Pinpoint the cell where the given text exists, returning its [x, y] midpoint coordinate. 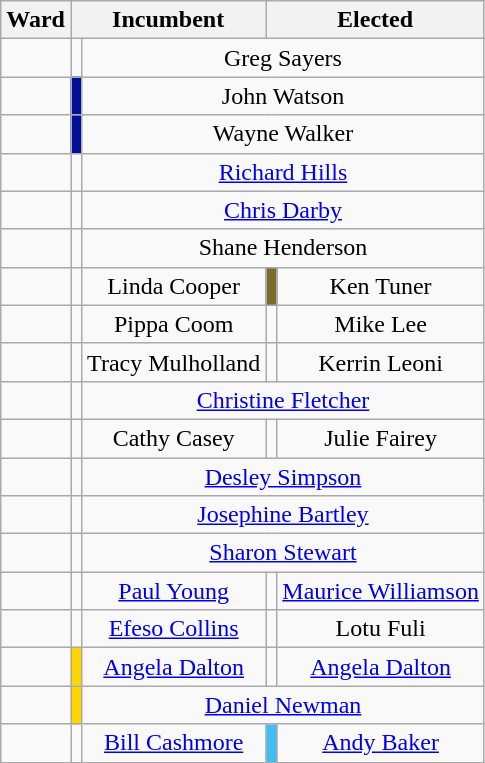
Cathy Casey [174, 438]
Sharon Stewart [284, 553]
Efeso Collins [174, 629]
Daniel Newman [284, 705]
Ken Tuner [381, 286]
Ward [36, 20]
Desley Simpson [284, 477]
Christine Fletcher [284, 400]
Richard Hills [284, 172]
Lotu Fuli [381, 629]
Andy Baker [381, 743]
Shane Henderson [284, 248]
Greg Sayers [284, 58]
Julie Fairey [381, 438]
Josephine Bartley [284, 515]
Linda Cooper [174, 286]
Mike Lee [381, 324]
Elected [376, 20]
Kerrin Leoni [381, 362]
Wayne Walker [284, 134]
Chris Darby [284, 210]
Maurice Williamson [381, 591]
Tracy Mulholland [174, 362]
Incumbent [168, 20]
Pippa Coom [174, 324]
John Watson [284, 96]
Paul Young [174, 591]
Bill Cashmore [174, 743]
